Locate the cell with the specified text and output its (x, y) center coordinate. 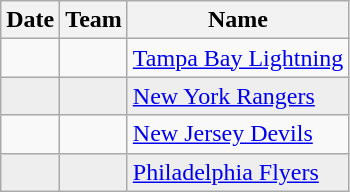
New York Rangers (238, 96)
Date (30, 20)
New Jersey Devils (238, 134)
Team (94, 20)
Tampa Bay Lightning (238, 58)
Name (238, 20)
Philadelphia Flyers (238, 172)
